For the text-containing cell, return its midpoint in [x, y] coordinate format. 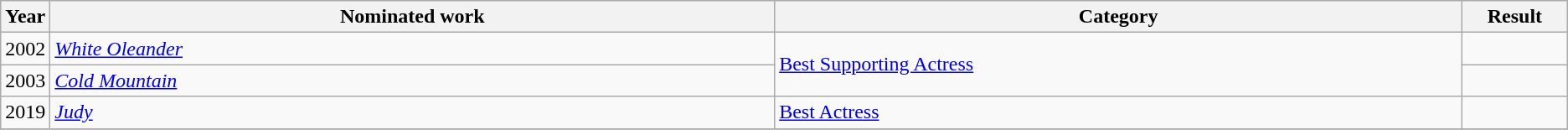
2019 [25, 112]
Judy [412, 112]
Best Actress [1119, 112]
2002 [25, 49]
Nominated work [412, 17]
Category [1119, 17]
2003 [25, 81]
Result [1515, 17]
Cold Mountain [412, 81]
Year [25, 17]
Best Supporting Actress [1119, 65]
White Oleander [412, 49]
